Search for the cell housing the specified text and yield its [X, Y] center coordinate. 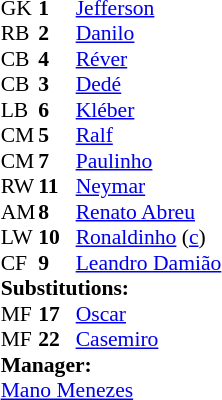
Paulinho [149, 161]
6 [57, 110]
3 [57, 85]
Substitutions: [112, 289]
RB [20, 33]
11 [57, 187]
Ralf [149, 135]
Danilo [149, 33]
LB [20, 110]
Ronaldinho (c) [149, 237]
Leandro Damião [149, 263]
AM [20, 212]
22 [57, 339]
Manager: [112, 365]
LW [20, 237]
8 [57, 212]
RW [20, 187]
9 [57, 263]
Réver [149, 59]
Dedé [149, 85]
7 [57, 161]
2 [57, 33]
10 [57, 237]
17 [57, 314]
4 [57, 59]
5 [57, 135]
Casemiro [149, 339]
Kléber [149, 110]
Renato Abreu [149, 212]
CF [20, 263]
Neymar [149, 187]
Oscar [149, 314]
